Pinpoint the cell where the given text exists, returning its [X, Y] midpoint coordinate. 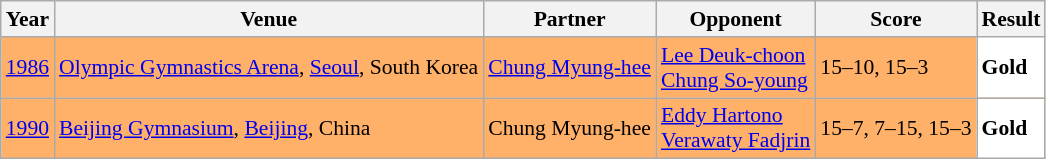
1990 [28, 128]
Venue [268, 19]
Olympic Gymnastics Arena, Seoul, South Korea [268, 68]
15–10, 15–3 [896, 68]
Score [896, 19]
Opponent [736, 19]
Partner [570, 19]
Result [1012, 19]
Year [28, 19]
Eddy Hartono Verawaty Fadjrin [736, 128]
1986 [28, 68]
Beijing Gymnasium, Beijing, China [268, 128]
Lee Deuk-choon Chung So-young [736, 68]
15–7, 7–15, 15–3 [896, 128]
